Scan for the cell matching the given text and deliver its (X, Y) coordinate at center. 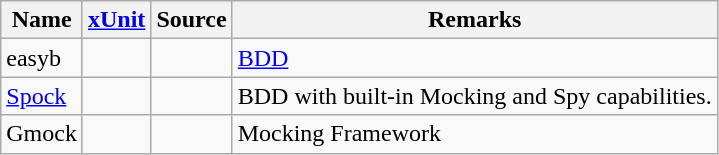
BDD with built-in Mocking and Spy capabilities. (474, 96)
Source (192, 20)
Gmock (42, 134)
xUnit (116, 20)
Spock (42, 96)
Remarks (474, 20)
easyb (42, 58)
Name (42, 20)
Mocking Framework (474, 134)
BDD (474, 58)
